For the text-containing cell, return its midpoint in (X, Y) coordinate format. 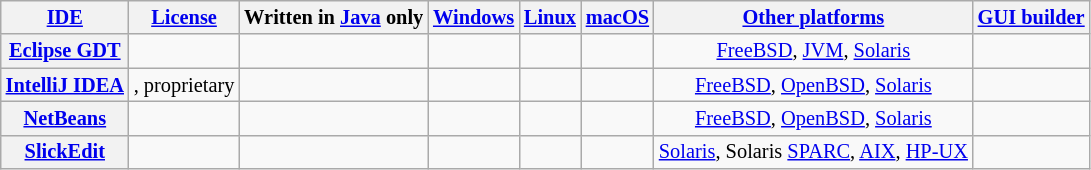
SlickEdit (65, 152)
IntelliJ IDEA (65, 85)
Linux (550, 17)
Solaris, Solaris SPARC, AIX, HP-UX (814, 152)
FreeBSD, JVM, Solaris (814, 51)
License (184, 17)
Other platforms (814, 17)
NetBeans (65, 118)
Windows (474, 17)
Eclipse GDT (65, 51)
GUI builder (1032, 17)
, proprietary (184, 85)
macOS (618, 17)
Written in Java only (334, 17)
IDE (65, 17)
